Provide the [x, y] coordinate of the cell's center where the given text is located.  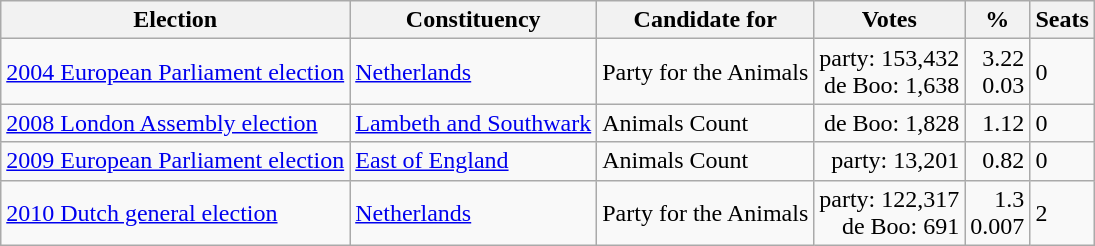
0.82 [998, 161]
East of England [474, 161]
1.12 [998, 123]
party: 13,201 [890, 161]
2008 London Assembly election [176, 123]
3.220.03 [998, 72]
Lambeth and Southwark [474, 123]
Constituency [474, 20]
Votes [890, 20]
party: 122,317de Boo: 691 [890, 212]
2009 European Parliament election [176, 161]
Seats [1062, 20]
Candidate for [706, 20]
2 [1062, 212]
% [998, 20]
Election [176, 20]
1.30.007 [998, 212]
de Boo: 1,828 [890, 123]
2004 European Parliament election [176, 72]
2010 Dutch general election [176, 212]
party: 153,432de Boo: 1,638 [890, 72]
